Pinpoint the cell where the given text exists, returning its [X, Y] midpoint coordinate. 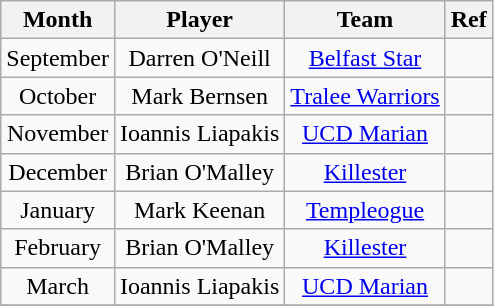
March [58, 286]
Mark Keenan [199, 210]
Templeogue [365, 210]
October [58, 96]
December [58, 172]
Month [58, 20]
Mark Bernsen [199, 96]
Belfast Star [365, 58]
February [58, 248]
Player [199, 20]
November [58, 134]
September [58, 58]
Darren O'Neill [199, 58]
January [58, 210]
Tralee Warriors [365, 96]
Ref [468, 20]
Team [365, 20]
